Locate the cell with the specified text and output its [X, Y] center coordinate. 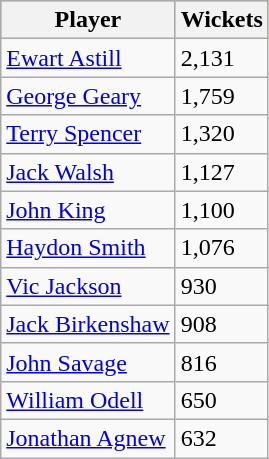
William Odell [88, 400]
816 [222, 362]
Jack Birkenshaw [88, 324]
George Geary [88, 96]
Vic Jackson [88, 286]
Jonathan Agnew [88, 438]
632 [222, 438]
1,320 [222, 134]
2,131 [222, 58]
John King [88, 210]
Wickets [222, 20]
Jack Walsh [88, 172]
Haydon Smith [88, 248]
Terry Spencer [88, 134]
650 [222, 400]
908 [222, 324]
1,759 [222, 96]
Ewart Astill [88, 58]
Player [88, 20]
John Savage [88, 362]
1,127 [222, 172]
930 [222, 286]
1,100 [222, 210]
1,076 [222, 248]
